Capture the cell that displays the provided text and extract its (X, Y) central coordinate. 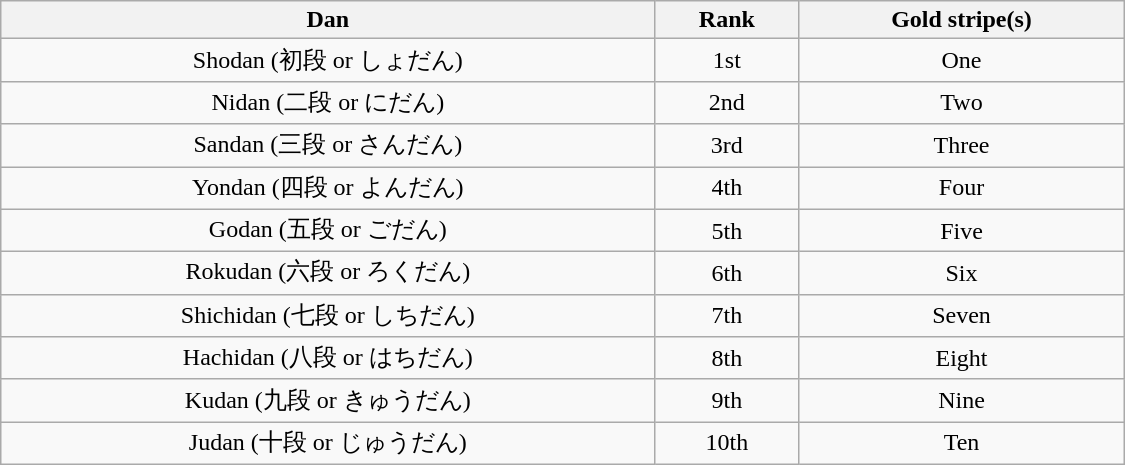
Rokudan (六段 or ろくだん) (328, 274)
Judan (十段 or じゅうだん) (328, 444)
Nine (962, 400)
6th (727, 274)
10th (727, 444)
7th (727, 316)
Four (962, 188)
4th (727, 188)
8th (727, 358)
1st (727, 60)
Gold stripe(s) (962, 20)
Ten (962, 444)
Six (962, 274)
3rd (727, 146)
Nidan (二段 or にだん) (328, 102)
Rank (727, 20)
2nd (727, 102)
Shichidan (七段 or しちだん) (328, 316)
Two (962, 102)
Eight (962, 358)
Five (962, 230)
Kudan (九段 or きゅうだん) (328, 400)
Hachidan (八段 or はちだん) (328, 358)
Three (962, 146)
9th (727, 400)
Yondan (四段 or よんだん) (328, 188)
One (962, 60)
Shodan (初段 or しょだん) (328, 60)
Godan (五段 or ごだん) (328, 230)
Dan (328, 20)
Seven (962, 316)
5th (727, 230)
Sandan (三段 or さんだん) (328, 146)
